Determine the (X, Y) coordinate at the center of the cell enclosing the given text.  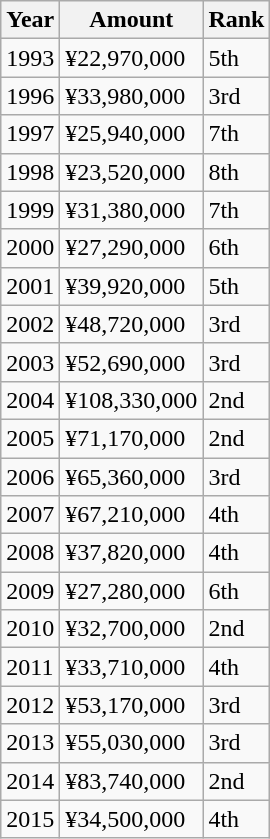
¥27,280,000 (132, 591)
2011 (30, 667)
¥34,500,000 (132, 819)
¥23,520,000 (132, 172)
2014 (30, 781)
¥39,920,000 (132, 286)
¥33,710,000 (132, 667)
1999 (30, 210)
1997 (30, 134)
1996 (30, 96)
2009 (30, 591)
2004 (30, 400)
8th (236, 172)
2000 (30, 248)
¥71,170,000 (132, 438)
1998 (30, 172)
Rank (236, 20)
2007 (30, 515)
¥83,740,000 (132, 781)
2015 (30, 819)
¥53,170,000 (132, 705)
2003 (30, 362)
2006 (30, 477)
¥52,690,000 (132, 362)
2013 (30, 743)
2005 (30, 438)
¥67,210,000 (132, 515)
¥25,940,000 (132, 134)
¥108,330,000 (132, 400)
2010 (30, 629)
2001 (30, 286)
Amount (132, 20)
2008 (30, 553)
¥37,820,000 (132, 553)
¥32,700,000 (132, 629)
2002 (30, 324)
2012 (30, 705)
1993 (30, 58)
¥27,290,000 (132, 248)
¥22,970,000 (132, 58)
¥33,980,000 (132, 96)
Year (30, 20)
¥55,030,000 (132, 743)
¥65,360,000 (132, 477)
¥48,720,000 (132, 324)
¥31,380,000 (132, 210)
